From the cell containing the given text, extract its center point as [x, y] coordinate. 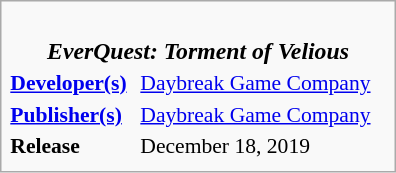
EverQuest: Torment of Velious [198, 38]
Developer(s) [72, 83]
December 18, 2019 [263, 146]
Publisher(s) [72, 114]
Release [72, 146]
